Capture the cell that displays the provided text and extract its [X, Y] central coordinate. 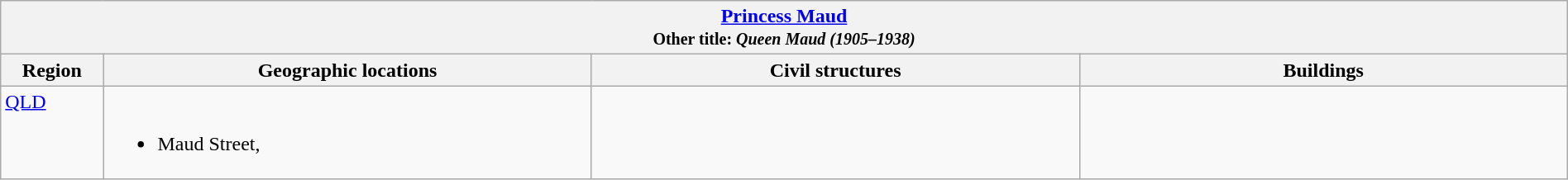
Maud Street, [347, 132]
Region [52, 70]
Geographic locations [347, 70]
Civil structures [835, 70]
Princess MaudOther title: Queen Maud (1905–1938) [784, 28]
QLD [52, 132]
Buildings [1323, 70]
